Determine the [x, y] coordinate at the center of the cell enclosing the given text.  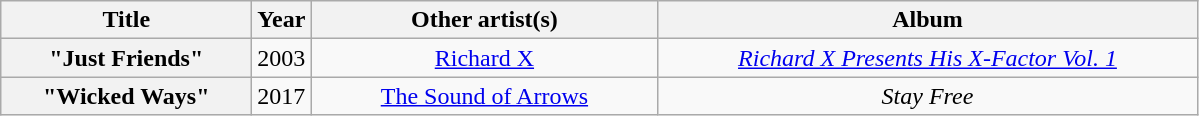
Title [126, 20]
2017 [282, 96]
Album [928, 20]
The Sound of Arrows [484, 96]
Richard X Presents His X-Factor Vol. 1 [928, 58]
Richard X [484, 58]
Other artist(s) [484, 20]
Stay Free [928, 96]
2003 [282, 58]
Year [282, 20]
"Just Friends" [126, 58]
"Wicked Ways" [126, 96]
